Output the (X, Y) coordinate of the center of the cell containing the given text.  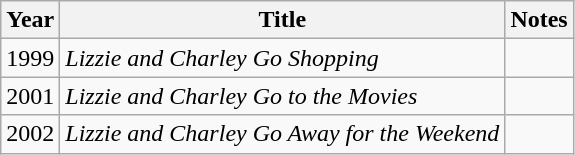
2001 (30, 96)
Lizzie and Charley Go Away for the Weekend (282, 134)
2002 (30, 134)
Lizzie and Charley Go to the Movies (282, 96)
Year (30, 20)
1999 (30, 58)
Lizzie and Charley Go Shopping (282, 58)
Title (282, 20)
Notes (539, 20)
